Identify which cell holds the provided text, then report its (X, Y) central coordinate. 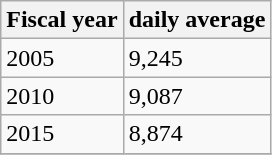
9,087 (197, 96)
2015 (62, 134)
2005 (62, 58)
8,874 (197, 134)
Fiscal year (62, 20)
9,245 (197, 58)
daily average (197, 20)
2010 (62, 96)
